For the text-containing cell, return its midpoint in (x, y) coordinate format. 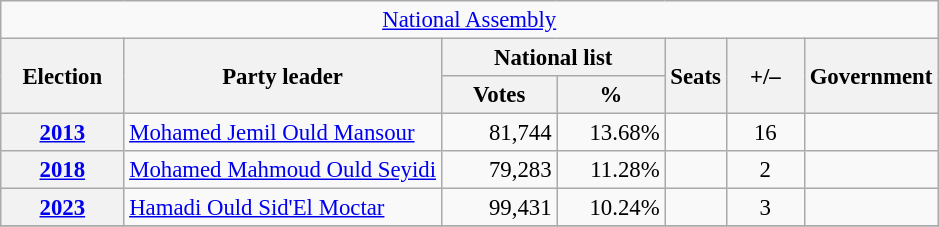
Mohamed Mahmoud Ould Seyidi (282, 170)
2 (765, 170)
Mohamed Jemil Ould Mansour (282, 133)
% (611, 95)
2018 (62, 170)
National Assembly (470, 20)
81,744 (499, 133)
2013 (62, 133)
Seats (696, 76)
10.24% (611, 208)
Government (870, 76)
79,283 (499, 170)
2023 (62, 208)
11.28% (611, 170)
Votes (499, 95)
Party leader (282, 76)
+/– (765, 76)
99,431 (499, 208)
Hamadi Ould Sid'El Moctar (282, 208)
3 (765, 208)
13.68% (611, 133)
Election (62, 76)
16 (765, 133)
National list (553, 58)
